For the text-containing cell, return its midpoint in (x, y) coordinate format. 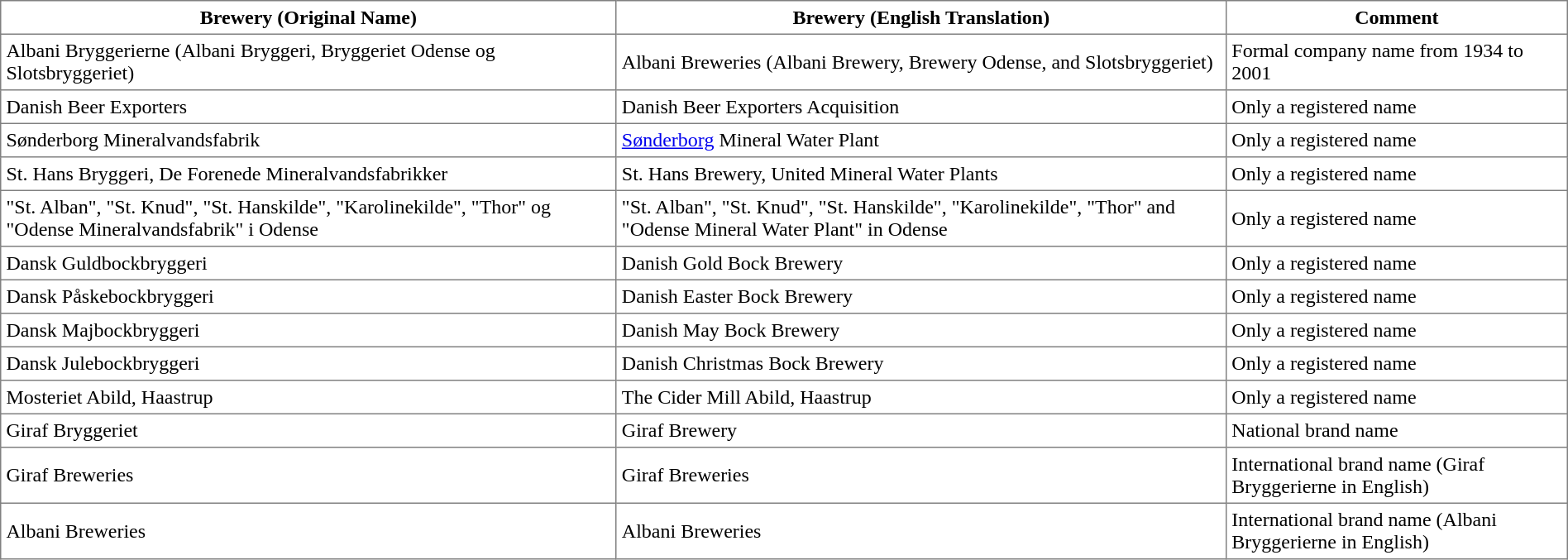
Giraf Bryggeriet (308, 430)
National brand name (1398, 430)
Mosteriet Abild, Haastrup (308, 397)
St. Hans Bryggeri, De Forenede Mineralvandsfabrikker (308, 174)
Sønderborg Mineralvandsfabrik (308, 140)
Danish Gold Bock Brewery (921, 263)
"St. Alban", "St. Knud", "St. Hanskilde", "Karolinekilde", "Thor" og "Odense Mineralvandsfabrik" i Odense (308, 218)
"St. Alban", "St. Knud", "St. Hanskilde", "Karolinekilde", "Thor" and "Odense Mineral Water Plant" in Odense (921, 218)
Comment (1398, 17)
International brand name (Giraf Bryggerierne in English) (1398, 476)
The Cider Mill Abild, Haastrup (921, 397)
Albani Bryggerierne (Albani Bryggeri, Bryggeriet Odense og Slotsbryggeriet) (308, 62)
Formal company name from 1934 to 2001 (1398, 62)
Danish Christmas Bock Brewery (921, 363)
Giraf Brewery (921, 430)
Albani Breweries (Albani Brewery, Brewery Odense, and Slotsbryggeriet) (921, 62)
Brewery (English Translation) (921, 17)
Sønderborg Mineral Water Plant (921, 140)
Dansk Guldbockbryggeri (308, 263)
Danish May Bock Brewery (921, 330)
International brand name (Albani Bryggerierne in English) (1398, 531)
Danish Beer Exporters (308, 107)
Danish Beer Exporters Acquisition (921, 107)
Dansk Julebockbryggeri (308, 363)
Danish Easter Bock Brewery (921, 296)
Dansk Påskebockbryggeri (308, 296)
Dansk Majbockbryggeri (308, 330)
St. Hans Brewery, United Mineral Water Plants (921, 174)
Brewery (Original Name) (308, 17)
